Pinpoint the cell where the given text exists, returning its (X, Y) midpoint coordinate. 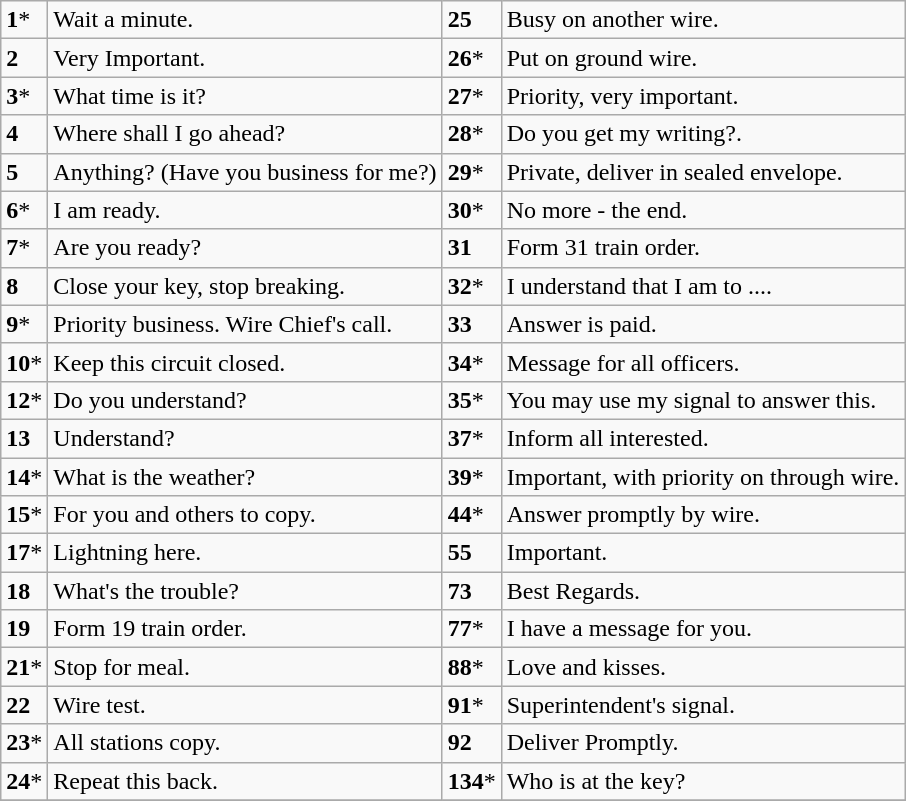
Understand? (245, 438)
35* (472, 400)
Best Regards. (703, 591)
28* (472, 134)
18 (24, 591)
What's the trouble? (245, 591)
Superintendent's signal. (703, 705)
Are you ready? (245, 248)
Private, deliver in sealed envelope. (703, 172)
21* (24, 667)
26* (472, 58)
Lightning here. (245, 553)
Where shall I go ahead? (245, 134)
44* (472, 515)
Message for all officers. (703, 362)
Close your key, stop breaking. (245, 286)
6* (24, 210)
Inform all interested. (703, 438)
Priority business. Wire Chief's call. (245, 324)
32* (472, 286)
2 (24, 58)
13 (24, 438)
1* (24, 20)
37* (472, 438)
30* (472, 210)
3* (24, 96)
5 (24, 172)
31 (472, 248)
Do you get my writing?. (703, 134)
Important, with priority on through wire. (703, 477)
What time is it? (245, 96)
Form 31 train order. (703, 248)
All stations copy. (245, 743)
73 (472, 591)
Anything? (Have you business for me?) (245, 172)
55 (472, 553)
33 (472, 324)
15* (24, 515)
Important. (703, 553)
12* (24, 400)
You may use my signal to answer this. (703, 400)
Love and kisses. (703, 667)
Answer is paid. (703, 324)
Deliver Promptly. (703, 743)
Put on ground wire. (703, 58)
91* (472, 705)
Do you understand? (245, 400)
Priority, very important. (703, 96)
14* (24, 477)
77* (472, 629)
For you and others to copy. (245, 515)
Very Important. (245, 58)
I have a message for you. (703, 629)
Busy on another wire. (703, 20)
23* (24, 743)
10* (24, 362)
Form 19 train order. (245, 629)
I am ready. (245, 210)
9* (24, 324)
Answer promptly by wire. (703, 515)
29* (472, 172)
27* (472, 96)
22 (24, 705)
No more - the end. (703, 210)
7* (24, 248)
4 (24, 134)
88* (472, 667)
I understand that I am to .... (703, 286)
25 (472, 20)
Stop for meal. (245, 667)
19 (24, 629)
Repeat this back. (245, 781)
Who is at the key? (703, 781)
34* (472, 362)
Wire test. (245, 705)
Keep this circuit closed. (245, 362)
24* (24, 781)
8 (24, 286)
Wait a minute. (245, 20)
39* (472, 477)
92 (472, 743)
17* (24, 553)
134* (472, 781)
What is the weather? (245, 477)
